For the text-containing cell, return its midpoint in [x, y] coordinate format. 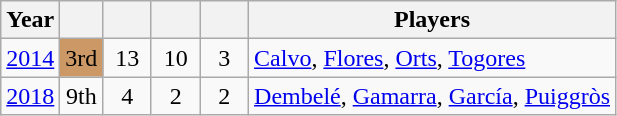
4 [128, 96]
2014 [30, 58]
13 [128, 58]
Players [432, 20]
Year [30, 20]
Calvo, Flores, Orts, Togores [432, 58]
Dembelé, Gamarra, García, Puiggròs [432, 96]
3rd [82, 58]
10 [176, 58]
2018 [30, 96]
9th [82, 96]
3 [224, 58]
